Scan for the cell matching the given text and deliver its [X, Y] coordinate at center. 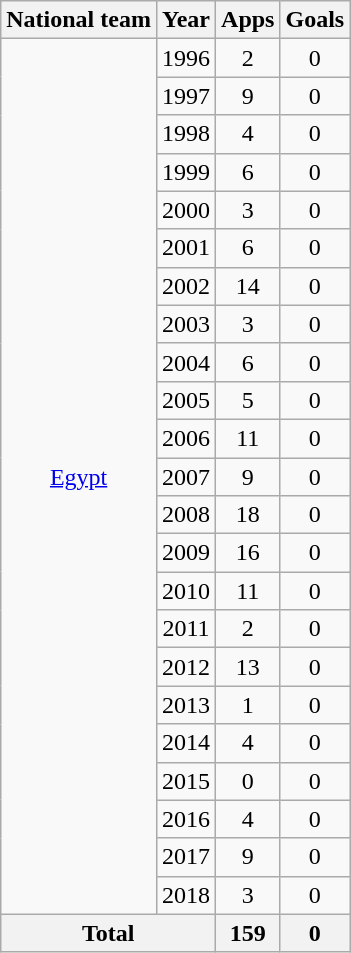
National team [79, 20]
2001 [186, 248]
2010 [186, 591]
2004 [186, 362]
5 [248, 400]
Goals [315, 20]
1999 [186, 172]
1 [248, 705]
2017 [186, 857]
1997 [186, 96]
2016 [186, 819]
Apps [248, 20]
14 [248, 286]
2009 [186, 553]
2008 [186, 515]
2006 [186, 438]
2002 [186, 286]
2005 [186, 400]
2012 [186, 667]
2014 [186, 743]
2003 [186, 324]
Total [108, 933]
2007 [186, 477]
16 [248, 553]
Year [186, 20]
Egypt [79, 476]
2015 [186, 781]
2018 [186, 895]
159 [248, 933]
1998 [186, 134]
1996 [186, 58]
2000 [186, 210]
2011 [186, 629]
13 [248, 667]
2013 [186, 705]
18 [248, 515]
